Locate the cell with the specified text and output its (X, Y) center coordinate. 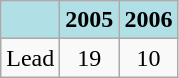
10 (148, 58)
19 (90, 58)
2005 (90, 20)
Lead (30, 58)
2006 (148, 20)
